Scan for the cell matching the given text and deliver its [x, y] coordinate at center. 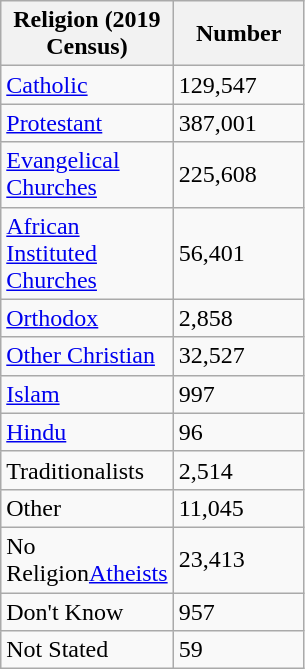
59 [238, 650]
Other Christian [87, 356]
Protestant [87, 123]
32,527 [238, 356]
11,045 [238, 508]
997 [238, 394]
23,413 [238, 560]
2,858 [238, 318]
96 [238, 432]
Number [238, 34]
Evangelical Churches [87, 174]
Orthodox [87, 318]
56,401 [238, 253]
Catholic [87, 85]
Traditionalists [87, 470]
Other [87, 508]
957 [238, 611]
Islam [87, 394]
Not Stated [87, 650]
African Instituted Churches [87, 253]
Hindu [87, 432]
387,001 [238, 123]
Religion (2019 Census) [87, 34]
2,514 [238, 470]
Don't Know [87, 611]
No ReligionAtheists [87, 560]
225,608 [238, 174]
129,547 [238, 85]
